Capture the cell that displays the provided text and extract its [x, y] central coordinate. 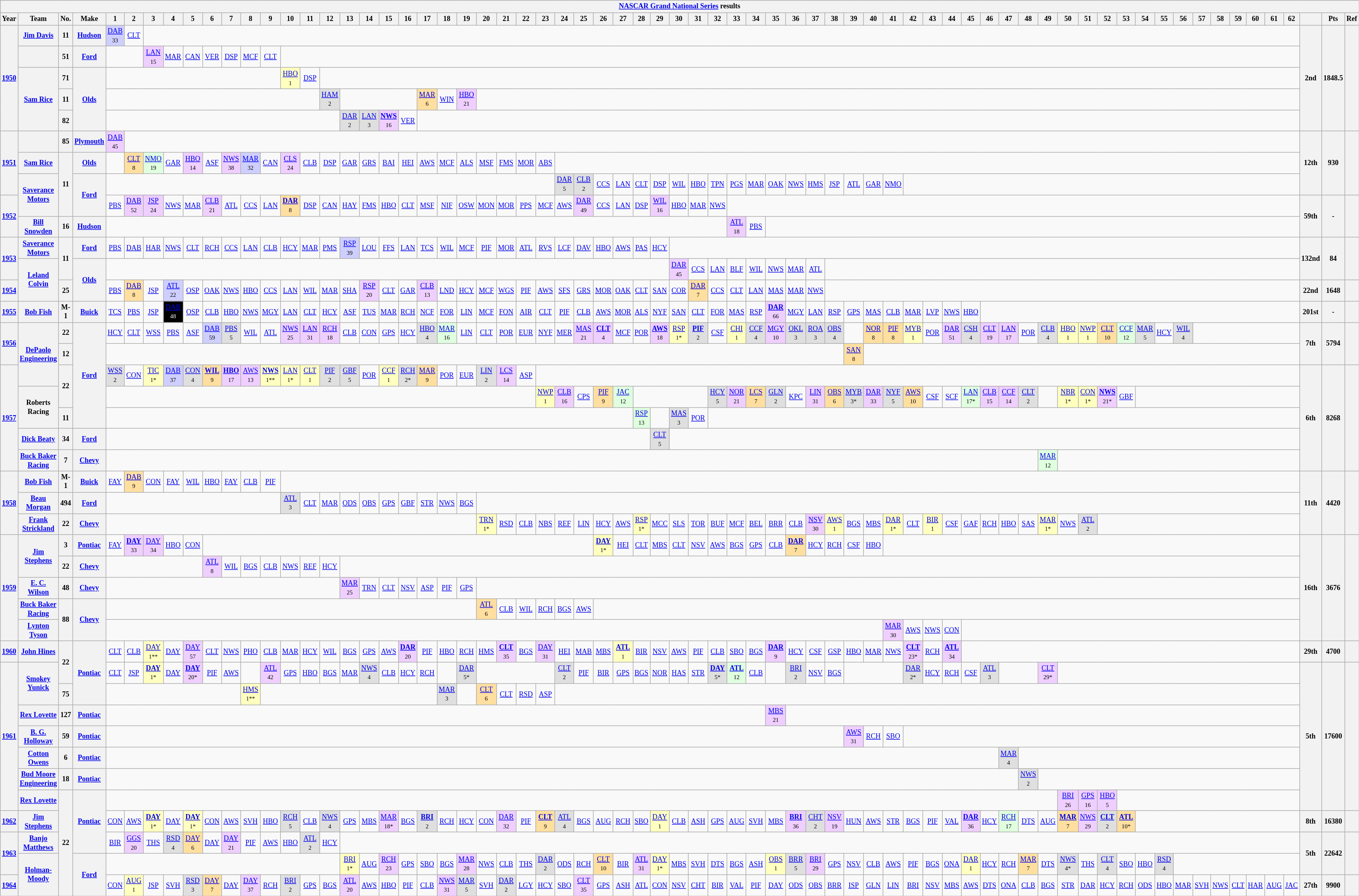
494 [66, 503]
John Hines [38, 652]
DAR1* [894, 524]
CLB4 [1048, 333]
Bill Snowden [38, 227]
DAY6 [193, 843]
DAY20* [193, 673]
1953 [9, 259]
WSS [154, 333]
ATL8 [212, 567]
MAR28 [467, 864]
DAR2* [913, 673]
46 [989, 19]
CLS24 [290, 163]
PMS [330, 248]
BUF [718, 524]
Banjo Matthews [38, 843]
NSV30 [815, 524]
33 [736, 19]
HBO14 [193, 163]
16380 [1333, 822]
OSW [467, 205]
35 [776, 19]
RSP39 [350, 248]
AIR [526, 312]
CLB16 [564, 397]
SAS [1028, 524]
50 [1068, 19]
Leland Colvin [38, 279]
9900 [1333, 885]
2 [134, 19]
ISP [854, 885]
1954 [9, 290]
CLT5 [660, 439]
GBF5 [350, 376]
CLT6 [486, 694]
41 [894, 19]
62 [1292, 19]
BIR1 [932, 524]
15 [389, 19]
HCY5 [718, 397]
CCF1 [389, 376]
LCF [564, 248]
SAN8 [854, 354]
NOR21 [736, 397]
MBS21 [776, 716]
DAY33 [134, 545]
11th [1311, 503]
HBO4 [427, 333]
MAR1* [1048, 524]
MAR18* [389, 822]
FFS [389, 248]
NIF [447, 205]
38 [834, 19]
CHT [698, 885]
BRI1* [350, 864]
NBR1* [1068, 397]
1848.5 [1333, 78]
NWS31 [447, 885]
RCH18 [330, 333]
CLB21 [212, 205]
Frank Strickland [38, 524]
57 [1202, 19]
82 [66, 121]
4700 [1333, 652]
ATL31 [642, 864]
88 [66, 620]
40 [873, 19]
Year [9, 19]
HAM2 [330, 99]
BRI29 [815, 864]
NWS21* [1107, 397]
DAY57 [193, 652]
29 [660, 19]
RCH23 [389, 864]
MAR12 [1048, 461]
DAR9 [776, 652]
DAR33 [873, 397]
WIL9 [212, 376]
13 [350, 19]
43 [932, 19]
DAY21 [231, 843]
MAS21 [584, 333]
Lynton Tyson [38, 630]
2nd [1311, 78]
NYF5 [894, 397]
OBS1 [776, 864]
24 [564, 19]
DAY5* [718, 673]
31 [698, 19]
DAR45 [679, 269]
GSP [834, 652]
9 [271, 19]
JAC [1292, 885]
5794 [1333, 344]
Bud Moore Engineering [38, 779]
1951 [9, 163]
NWS4* [1068, 864]
ATL34 [952, 652]
Dick Beaty [38, 439]
BRI36 [796, 822]
DAR [1088, 885]
30 [679, 19]
CLT19 [989, 333]
RCH5 [290, 822]
Holman-Moody [38, 875]
WSS2 [115, 376]
DAR66 [776, 312]
AUG1 [134, 885]
DAB9 [134, 482]
17 [427, 19]
NMO19 [154, 163]
No. [66, 19]
39 [854, 19]
AWS13 [251, 376]
17600 [1333, 737]
ATL12 [736, 673]
DAR49 [584, 205]
LIN2 [486, 376]
ATL20 [350, 885]
42 [913, 19]
85 [66, 142]
1957 [9, 418]
MAR6 [427, 99]
47 [1009, 19]
AWS1 [834, 524]
DAR32 [506, 822]
8268 [1333, 418]
MYB3* [854, 397]
LAN17* [971, 397]
PHO [251, 652]
JSP24 [154, 205]
1950 [9, 78]
6th [1311, 418]
ATL10* [1126, 822]
DAB59 [212, 333]
ATL22 [173, 290]
58 [1220, 19]
37 [815, 19]
BLF [736, 269]
KPC [796, 397]
DAY37 [251, 885]
ATL18 [736, 227]
LOU [369, 248]
CLB2 [584, 184]
ABS [545, 163]
DAY7 [212, 885]
GGS20 [134, 843]
WIL4 [1183, 333]
1955 [9, 312]
HUN [854, 822]
Smokey Yunick [38, 683]
Team [38, 19]
DAR36 [971, 822]
DAR5* [467, 673]
16th [1311, 588]
NWS38 [231, 163]
NOR8 [873, 333]
DAB37 [173, 376]
22nd [1311, 290]
ROA3 [815, 333]
CCF14 [1009, 397]
TRN1* [486, 524]
19 [467, 19]
52 [1107, 19]
Beau Morgan [38, 503]
1962 [9, 822]
B. G. Holloway [38, 737]
TPN [718, 184]
LIN31 [815, 397]
12th [1311, 163]
1956 [9, 344]
8th [1311, 822]
MON [486, 205]
49 [1048, 19]
LAN31 [310, 333]
MAR4 [1009, 758]
LAN1* [290, 376]
DePaolo Engineering [38, 354]
29th [1311, 652]
MAS3 [679, 418]
55 [1164, 19]
DAB48 [173, 312]
BRI26 [1068, 800]
MCC [660, 524]
36 [796, 19]
LCS7 [756, 397]
CSH4 [971, 333]
SFS [564, 290]
E. C. Wilson [38, 588]
Ref [1352, 19]
LAN15 [154, 57]
10 [290, 19]
MER [564, 333]
SHA [350, 290]
GLN2 [776, 397]
MYB1 [913, 333]
GPS16 [1088, 800]
DAB8 [134, 290]
ATL4 [564, 822]
RSD3 [193, 885]
27th [1311, 885]
DAR1 [971, 864]
DAB [134, 248]
8 [251, 19]
WGS [506, 290]
1648 [1333, 290]
27 [623, 19]
GAF [971, 524]
26 [604, 19]
75 [66, 694]
FON [506, 312]
PBS5 [231, 333]
1964 [9, 885]
1959 [9, 588]
COR [679, 290]
RCH2* [408, 376]
CLT9 [545, 822]
DAB33 [115, 36]
HAY [350, 205]
127 [66, 716]
4 [173, 19]
LVP [932, 312]
CLB15 [989, 397]
NWS29 [1088, 822]
MAR16 [447, 333]
ATL42 [271, 673]
23 [545, 19]
AWS10 [913, 397]
28 [642, 19]
PIF8 [894, 333]
MAR9 [427, 376]
TUS [369, 312]
1961 [9, 737]
RSP13 [642, 418]
DAY1** [154, 652]
HAS [679, 673]
PAS [642, 248]
1958 [9, 503]
OKL3 [796, 333]
CHT2 [815, 822]
NCF [427, 312]
NASCAR Grand National Series results [680, 6]
DAB45 [115, 142]
DAV [584, 248]
32 [718, 19]
61 [1274, 19]
AWS18 [660, 333]
132nd [1311, 259]
14 [369, 19]
CON1* [1088, 397]
Jim Davis [38, 36]
CON4 [193, 376]
BRI [913, 885]
DAR5 [564, 184]
Roberts Racing [38, 408]
4420 [1333, 503]
NOR [660, 673]
Pts [1333, 19]
RCH17 [1009, 822]
CLT1 [310, 376]
NBS [545, 524]
BRR5 [796, 864]
CHI1 [736, 333]
HBO21 [467, 99]
44 [952, 19]
LCS14 [506, 376]
DAY31 [545, 652]
MAR25 [350, 588]
PIF9 [604, 397]
60 [1255, 19]
OBS4 [834, 333]
SCF [952, 397]
1952 [9, 216]
TRN [369, 588]
20 [486, 19]
HBO5 [1107, 800]
LAN17 [1009, 333]
LGY [526, 885]
MAR32 [251, 163]
ATL1 [623, 652]
PGS [736, 184]
54 [1145, 19]
AWS31 [854, 737]
CLT29* [1048, 673]
GLN [873, 885]
BEL [756, 524]
WIN [447, 99]
CCF4 [756, 333]
PPS [526, 205]
RSP20 [369, 290]
CLT23* [913, 652]
OBS6 [834, 397]
MAR30 [894, 630]
DAR8 [290, 205]
71 [66, 78]
1963 [9, 853]
ATL6 [486, 609]
NMO [894, 184]
DAR20 [408, 652]
NWS16 [389, 121]
WIL16 [660, 205]
3676 [1333, 588]
TOR [698, 524]
NWS25 [290, 333]
201st [1311, 312]
56 [1183, 19]
MGY10 [776, 333]
Make [89, 19]
LND [447, 290]
Plymouth [89, 142]
CPS [584, 397]
CCF12 [1126, 333]
Cotton Owens [38, 758]
MAB [584, 652]
TIC1* [154, 376]
HBO17 [231, 376]
CLB13 [427, 290]
84 [1333, 259]
5 [193, 19]
1960 [9, 652]
21 [506, 19]
DAB52 [134, 205]
SLS [679, 524]
JAC12 [623, 397]
7th [1311, 344]
NWS1** [271, 376]
NSV19 [834, 822]
MAR3 [447, 694]
NWS2 [1028, 779]
53 [1126, 19]
DAY1 [660, 822]
1 [115, 19]
45 [971, 19]
BAI [389, 163]
CLT8 [134, 163]
59th [1311, 216]
LAN3 [369, 121]
930 [1333, 163]
DAR51 [952, 333]
RVS [545, 248]
22642 [1333, 853]
HMS1** [251, 694]
DAY34 [154, 545]
